Extract the [X, Y] coordinate from the center of the cell holding the provided text.  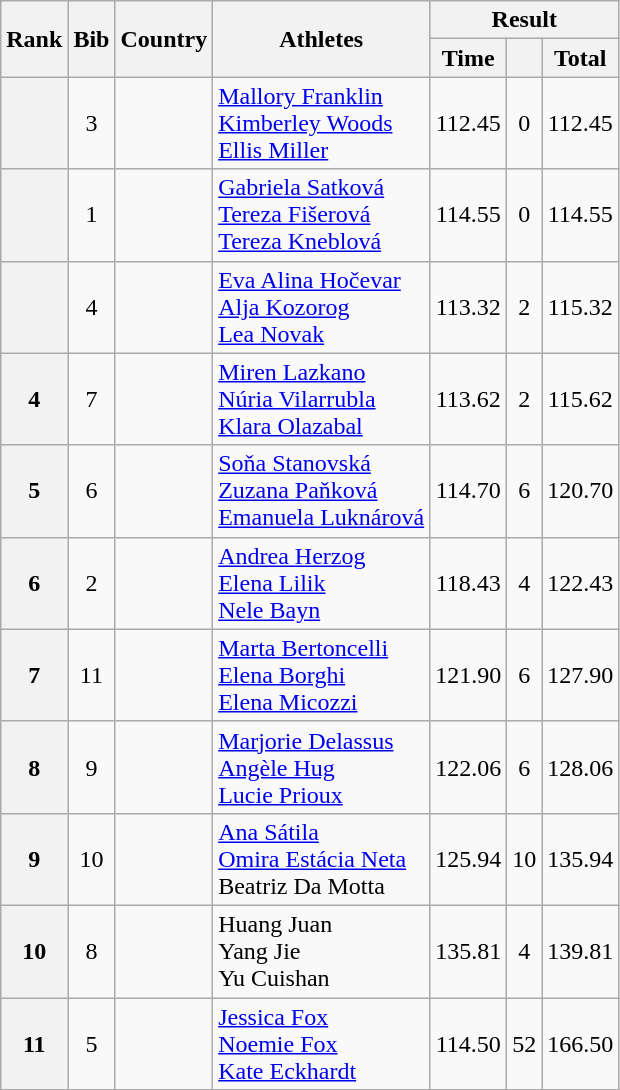
Marjorie DelassusAngèle HugLucie Prioux [322, 767]
Rank [34, 39]
Eva Alina HočevarAlja KozorogLea Novak [322, 307]
Time [468, 58]
118.43 [468, 583]
122.06 [468, 767]
135.81 [468, 951]
Athletes [322, 39]
Huang JuanYang JieYu Cuishan [322, 951]
166.50 [580, 1044]
125.94 [468, 859]
Result [524, 20]
Ana SátilaOmira Estácia NetaBeatriz Da Motta [322, 859]
Bib [92, 39]
Jessica FoxNoemie FoxKate Eckhardt [322, 1044]
3 [92, 123]
Andrea HerzogElena LilikNele Bayn [322, 583]
135.94 [580, 859]
Miren LazkanoNúria VilarrublaKlara Olazabal [322, 399]
Country [164, 39]
114.50 [468, 1044]
Gabriela SatkováTereza FišerováTereza Kneblová [322, 215]
128.06 [580, 767]
120.70 [580, 491]
121.90 [468, 675]
Marta BertoncelliElena BorghiElena Micozzi [322, 675]
115.62 [580, 399]
52 [524, 1044]
115.32 [580, 307]
113.32 [468, 307]
Total [580, 58]
Mallory FranklinKimberley WoodsEllis Miller [322, 123]
122.43 [580, 583]
114.70 [468, 491]
Soňa StanovskáZuzana PaňkováEmanuela Luknárová [322, 491]
139.81 [580, 951]
127.90 [580, 675]
1 [92, 215]
113.62 [468, 399]
